Output the [x, y] coordinate of the center of the cell containing the given text.  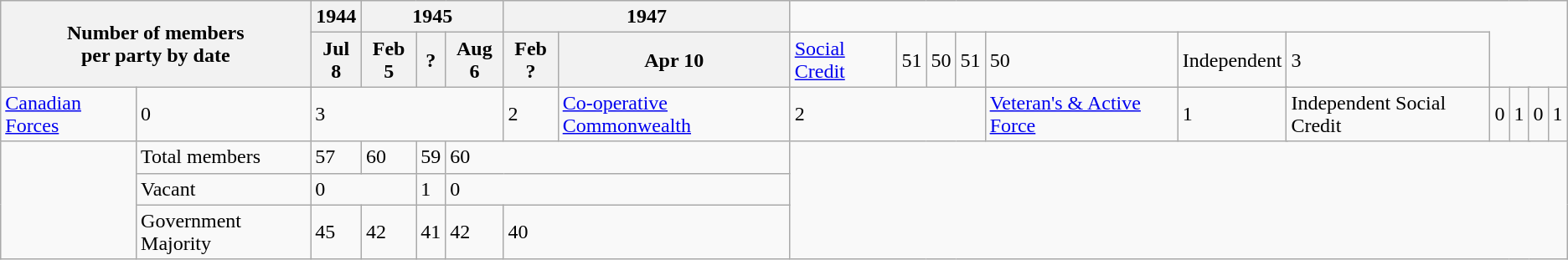
Feb 5 [389, 60]
Social Credit [843, 60]
57 [337, 157]
? [431, 60]
Canadian Forces [69, 114]
Jul 8 [337, 60]
1945 [432, 17]
Apr 10 [673, 60]
41 [431, 232]
Total members [224, 157]
59 [431, 157]
40 [647, 232]
Independent Social Credit [1389, 114]
Veteran's & Active Force [1081, 114]
Aug 6 [474, 60]
45 [337, 232]
Number of membersper party by date [156, 43]
Government Majority [224, 232]
1947 [647, 17]
Co-operative Commonwealth [673, 114]
Feb ? [531, 60]
1944 [337, 17]
Independent [1232, 60]
Vacant [224, 189]
